Detect which cell encompasses the target text, then output its [X, Y] center coordinate. 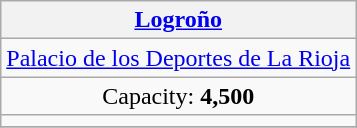
Capacity: 4,500 [178, 96]
Logroño [178, 20]
Palacio de los Deportes de La Rioja [178, 58]
